Output the (X, Y) coordinate of the center of the cell containing the given text.  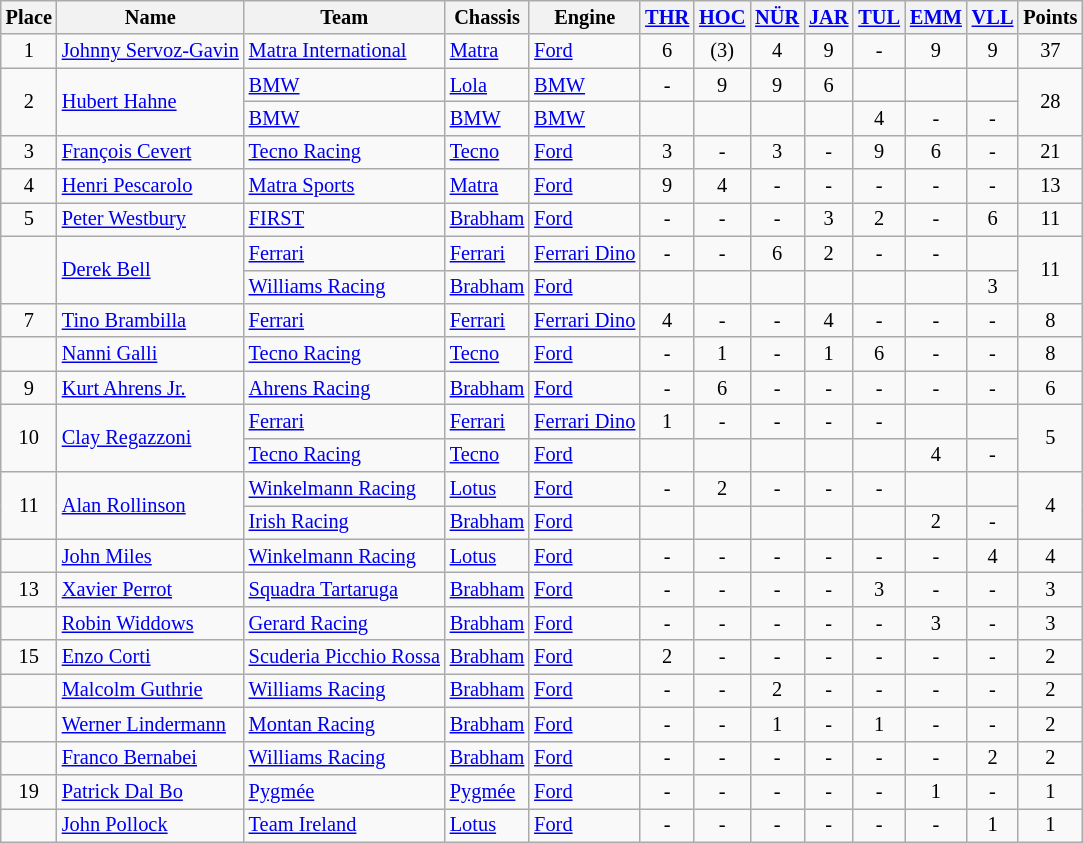
Werner Lindermann (150, 724)
Nanni Galli (150, 354)
Derek Bell (150, 270)
TUL (879, 17)
Engine (584, 17)
Patrick Dal Bo (150, 791)
Place (29, 17)
15 (29, 657)
Hubert Hahne (150, 102)
Scuderia Picchio Rossa (344, 657)
John Miles (150, 556)
Squadra Tartaruga (344, 589)
THR (667, 17)
Henri Pescarolo (150, 186)
Chassis (487, 17)
Johnny Servoz-Gavin (150, 51)
37 (1050, 51)
Robin Widdows (150, 623)
19 (29, 791)
Name (150, 17)
HOC (722, 17)
Gerard Racing (344, 623)
Team (344, 17)
Ahrens Racing (344, 388)
Points (1050, 17)
VLL (993, 17)
Kurt Ahrens Jr. (150, 388)
(3) (722, 51)
Alan Rollinson (150, 506)
François Cevert (150, 152)
Matra International (344, 51)
10 (29, 438)
Enzo Corti (150, 657)
Malcolm Guthrie (150, 690)
Tino Brambilla (150, 320)
Clay Regazzoni (150, 438)
Montan Racing (344, 724)
28 (1050, 102)
EMM (936, 17)
Peter Westbury (150, 219)
Team Ireland (344, 825)
Xavier Perrot (150, 589)
JAR (828, 17)
Lola (487, 85)
7 (29, 320)
Matra Sports (344, 186)
NÜR (777, 17)
FIRST (344, 219)
John Pollock (150, 825)
Franco Bernabei (150, 758)
Irish Racing (344, 522)
21 (1050, 152)
